Determine the [x, y] coordinate at the center of the cell enclosing the given text.  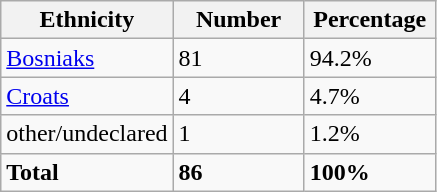
Bosniaks [87, 58]
other/undeclared [87, 134]
4.7% [370, 96]
Number [238, 20]
1 [238, 134]
94.2% [370, 58]
4 [238, 96]
Total [87, 172]
81 [238, 58]
1.2% [370, 134]
86 [238, 172]
Percentage [370, 20]
Croats [87, 96]
Ethnicity [87, 20]
100% [370, 172]
